From the cell containing the given text, extract its center point as [X, Y] coordinate. 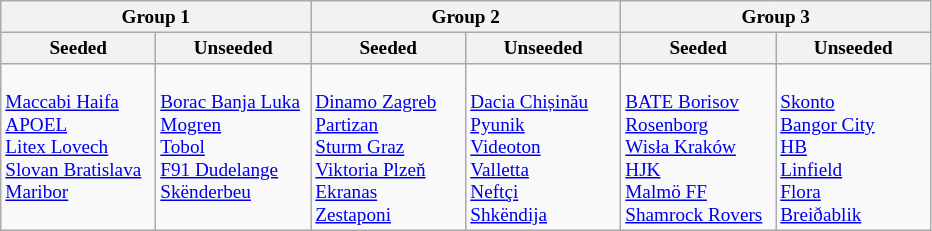
Skonto Bangor City HB Linfield Flora Breiðablik [854, 148]
Group 2 [466, 17]
Dinamo Zagreb Partizan Sturm Graz Viktoria Plzeň Ekranas Zestaponi [388, 148]
Group 3 [776, 17]
Maccabi Haifa APOEL Litex Lovech Slovan Bratislava Maribor [78, 148]
Dacia Chișinău Pyunik Videoton Valletta Neftçi Shkëndija [544, 148]
Group 1 [156, 17]
BATE Borisov Rosenborg Wisła Kraków HJK Malmö FF Shamrock Rovers [698, 148]
Borac Banja Luka Mogren Tobol F91 Dudelange Skënderbeu [234, 148]
